Return the [x, y] coordinate for the center point of the cell that contains the specified text.  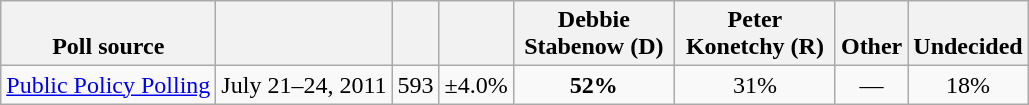
593 [416, 85]
PeterKonetchy (R) [754, 34]
Public Policy Polling [108, 85]
52% [594, 85]
DebbieStabenow (D) [594, 34]
Undecided [968, 34]
31% [754, 85]
±4.0% [476, 85]
Other [871, 34]
18% [968, 85]
Poll source [108, 34]
July 21–24, 2011 [304, 85]
— [871, 85]
